Capture the cell that displays the provided text and extract its (x, y) central coordinate. 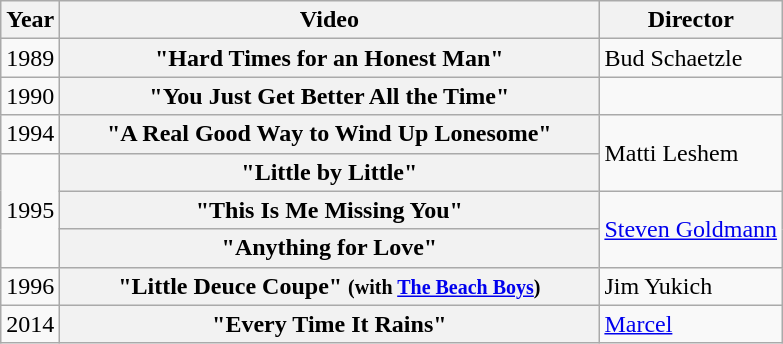
"You Just Get Better All the Time" (330, 96)
"A Real Good Way to Wind Up Lonesome" (330, 134)
Director (691, 20)
Bud Schaetzle (691, 58)
Video (330, 20)
1996 (30, 286)
1990 (30, 96)
Year (30, 20)
"Little by Little" (330, 172)
Jim Yukich (691, 286)
Steven Goldmann (691, 229)
"This Is Me Missing You" (330, 210)
Marcel (691, 324)
2014 (30, 324)
1995 (30, 210)
"Hard Times for an Honest Man" (330, 58)
Matti Leshem (691, 153)
1994 (30, 134)
"Anything for Love" (330, 248)
"Every Time It Rains" (330, 324)
"Little Deuce Coupe" (with The Beach Boys) (330, 286)
1989 (30, 58)
